Search for the cell housing the specified text and yield its [X, Y] center coordinate. 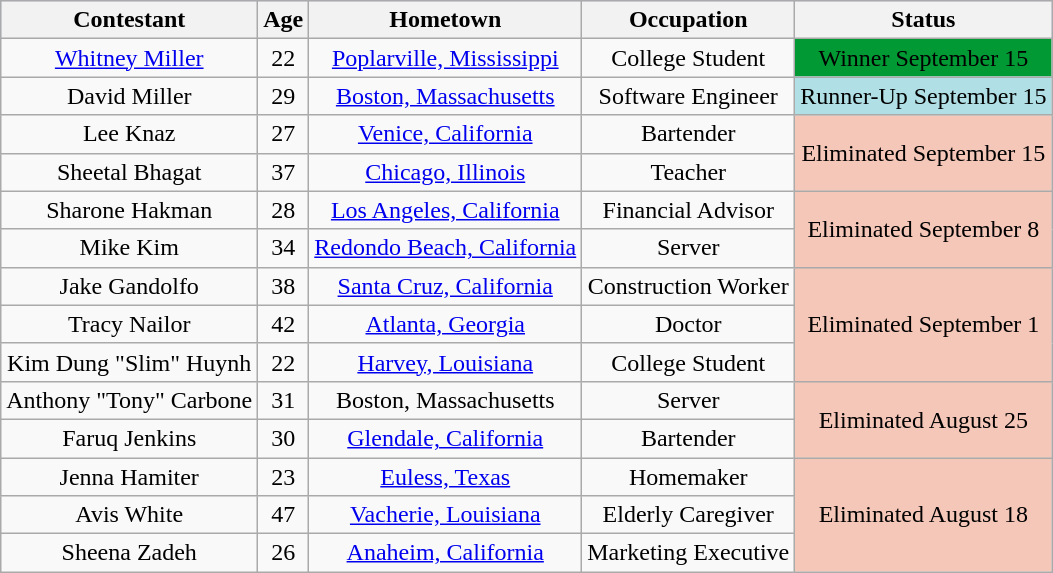
29 [284, 96]
Sharone Hakman [130, 210]
Eliminated August 18 [924, 515]
Financial Advisor [688, 210]
Hometown [446, 20]
Homemaker [688, 477]
26 [284, 553]
47 [284, 515]
Mike Kim [130, 248]
Faruq Jenkins [130, 438]
Harvey, Louisiana [446, 362]
Winner September 15 [924, 58]
Avis White [130, 515]
Anthony "Tony" Carbone [130, 400]
Anaheim, California [446, 553]
27 [284, 134]
Euless, Texas [446, 477]
Sheena Zadeh [130, 553]
Glendale, California [446, 438]
Construction Worker [688, 286]
Elderly Caregiver [688, 515]
Chicago, Illinois [446, 172]
Teacher [688, 172]
Jake Gandolfo [130, 286]
Poplarville, Mississippi [446, 58]
Kim Dung "Slim" Huynh [130, 362]
28 [284, 210]
Sheetal Bhagat [130, 172]
Lee Knaz [130, 134]
Status [924, 20]
Redondo Beach, California [446, 248]
42 [284, 324]
Marketing Executive [688, 553]
David Miller [130, 96]
Vacherie, Louisiana [446, 515]
30 [284, 438]
23 [284, 477]
Eliminated September 15 [924, 153]
Software Engineer [688, 96]
Eliminated September 8 [924, 229]
Los Angeles, California [446, 210]
Jenna Hamiter [130, 477]
Runner-Up September 15 [924, 96]
Atlanta, Georgia [446, 324]
Whitney Miller [130, 58]
Tracy Nailor [130, 324]
Doctor [688, 324]
Santa Cruz, California [446, 286]
Eliminated August 25 [924, 419]
Venice, California [446, 134]
31 [284, 400]
38 [284, 286]
Eliminated September 1 [924, 324]
37 [284, 172]
Occupation [688, 20]
34 [284, 248]
Contestant [130, 20]
Age [284, 20]
